Capture the cell that displays the provided text and extract its (x, y) central coordinate. 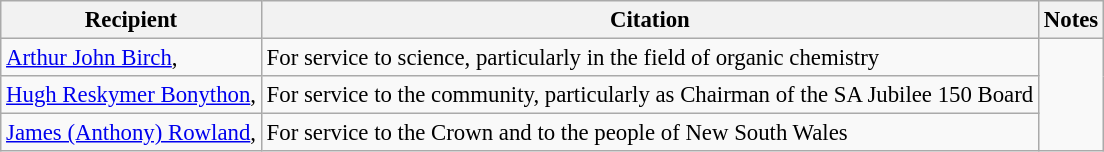
Recipient (132, 20)
Notes (1070, 20)
Citation (650, 20)
James (Anthony) Rowland, (132, 133)
For service to the Crown and to the people of New South Wales (650, 133)
For service to the community, particularly as Chairman of the SA Jubilee 150 Board (650, 95)
Arthur John Birch, (132, 58)
Hugh Reskymer Bonython, (132, 95)
For service to science, particularly in the field of organic chemistry (650, 58)
